Detect which cell encompasses the target text, then output its (X, Y) center coordinate. 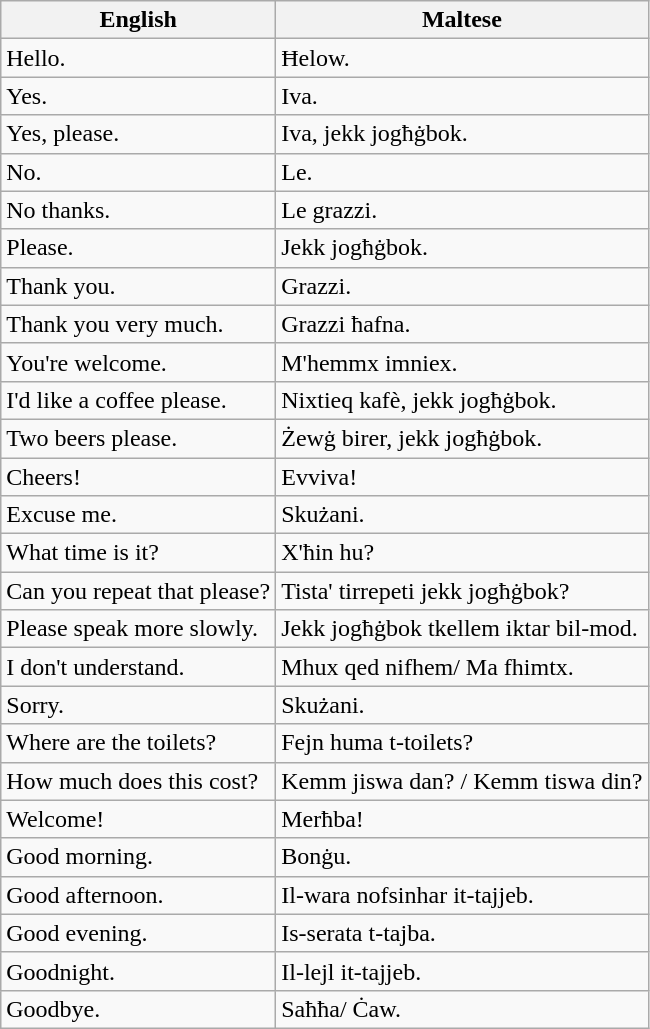
Merħba! (462, 819)
Good morning. (138, 857)
Le grazzi. (462, 210)
Le. (462, 172)
Jekk jogħġbok tkellem iktar bil-mod. (462, 629)
Żewġ birer, jekk jogħġbok. (462, 438)
Bonġu. (462, 857)
Where are the toilets? (138, 743)
No thanks. (138, 210)
Tista' tirrepeti jekk jogħġbok? (462, 591)
I don't understand. (138, 667)
Il-wara nofsinhar it-tajjeb. (462, 895)
Excuse me. (138, 515)
Goodnight. (138, 971)
M'hemmx imniex. (462, 362)
Welcome! (138, 819)
Il-lejl it-tajjeb. (462, 971)
Can you repeat that please? (138, 591)
Saħħa/ Ċaw. (462, 1009)
You're welcome. (138, 362)
Jekk jogħġbok. (462, 248)
Grazzi. (462, 286)
I'd like a coffee please. (138, 400)
Grazzi ħafna. (462, 324)
What time is it? (138, 553)
Thank you very much. (138, 324)
X'ħin hu? (462, 553)
Mhux qed nifhem/ Ma fhimtx. (462, 667)
How much does this cost? (138, 781)
Iva, jekk jogħġbok. (462, 134)
Yes, please. (138, 134)
Evviva! (462, 477)
English (138, 20)
Two beers please. (138, 438)
Good afternoon. (138, 895)
Kemm jiswa dan? / Kemm tiswa din? (462, 781)
Sorry. (138, 705)
Hello. (138, 58)
Nixtieq kafè, jekk jogħġbok. (462, 400)
Ħelow. (462, 58)
Thank you. (138, 286)
Is-serata t-tajba. (462, 933)
No. (138, 172)
Good evening. (138, 933)
Cheers! (138, 477)
Iva. (462, 96)
Fejn huma t-toilets? (462, 743)
Please. (138, 248)
Goodbye. (138, 1009)
Maltese (462, 20)
Please speak more slowly. (138, 629)
Yes. (138, 96)
